Search for the cell housing the specified text and yield its [X, Y] center coordinate. 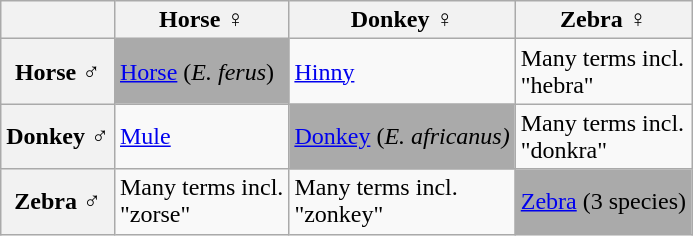
Donkey ♂ [58, 136]
Many terms incl."zorse" [201, 202]
Zebra ♂ [58, 202]
Horse ♀ [201, 20]
Many terms incl."hebra" [603, 72]
Donkey (E. africanus) [402, 136]
Many terms incl."donkra" [603, 136]
Zebra (3 species) [603, 202]
Donkey ♀ [402, 20]
Many terms incl."zonkey" [402, 202]
Zebra ♀ [603, 20]
Hinny [402, 72]
Horse ♂ [58, 72]
Mule [201, 136]
Horse (E. ferus) [201, 72]
